Pinpoint the cell where the given text exists, returning its (x, y) midpoint coordinate. 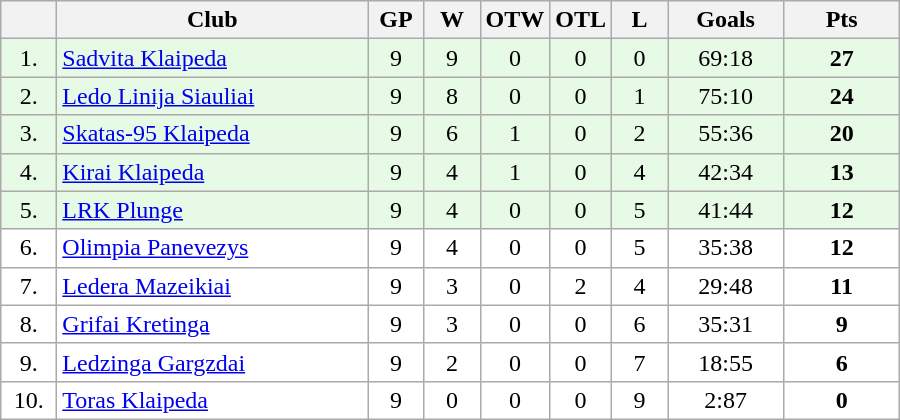
W (452, 20)
6. (29, 248)
Club (212, 20)
9. (29, 362)
13 (842, 172)
8 (452, 96)
Ledzinga Gargzdai (212, 362)
2. (29, 96)
55:36 (726, 134)
1. (29, 58)
Sadvita Klaipeda (212, 58)
Pts (842, 20)
Ledo Linija Siauliai (212, 96)
Skatas-95 Klaipeda (212, 134)
3. (29, 134)
42:34 (726, 172)
20 (842, 134)
41:44 (726, 210)
7 (640, 362)
35:38 (726, 248)
8. (29, 324)
GP (396, 20)
Toras Klaipeda (212, 400)
L (640, 20)
7. (29, 286)
4. (29, 172)
27 (842, 58)
5. (29, 210)
24 (842, 96)
11 (842, 286)
Grifai Kretinga (212, 324)
OTW (515, 20)
Goals (726, 20)
OTL (581, 20)
69:18 (726, 58)
35:31 (726, 324)
Ledera Mazeikiai (212, 286)
29:48 (726, 286)
10. (29, 400)
Olimpia Panevezys (212, 248)
75:10 (726, 96)
2:87 (726, 400)
LRK Plunge (212, 210)
18:55 (726, 362)
Kirai Klaipeda (212, 172)
